Return the (x, y) coordinate for the center point of the cell that contains the specified text.  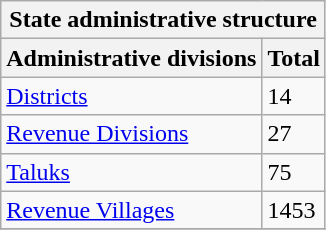
14 (294, 96)
Revenue Divisions (132, 134)
Administrative divisions (132, 58)
27 (294, 134)
Taluks (132, 172)
75 (294, 172)
Total (294, 58)
State administrative structure (164, 20)
Districts (132, 96)
1453 (294, 210)
Revenue Villages (132, 210)
